Identify which cell holds the provided text, then report its [X, Y] central coordinate. 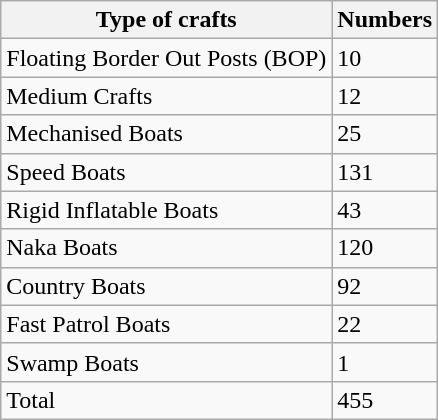
Rigid Inflatable Boats [166, 210]
120 [385, 248]
Naka Boats [166, 248]
131 [385, 172]
Mechanised Boats [166, 134]
22 [385, 324]
455 [385, 400]
Floating Border Out Posts (BOP) [166, 58]
1 [385, 362]
Total [166, 400]
Fast Patrol Boats [166, 324]
25 [385, 134]
12 [385, 96]
43 [385, 210]
10 [385, 58]
Type of crafts [166, 20]
Country Boats [166, 286]
92 [385, 286]
Medium Crafts [166, 96]
Numbers [385, 20]
Speed Boats [166, 172]
Swamp Boats [166, 362]
